Identify which cell holds the provided text, then report its [X, Y] central coordinate. 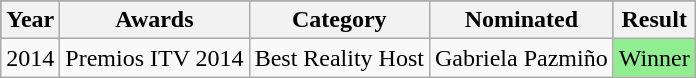
Category [339, 20]
Result [654, 20]
Gabriela Pazmiño [521, 58]
Premios ITV 2014 [154, 58]
Nominated [521, 20]
Winner [654, 58]
Awards [154, 20]
2014 [30, 58]
Best Reality Host [339, 58]
Year [30, 20]
